Identify which cell holds the provided text, then report its [X, Y] central coordinate. 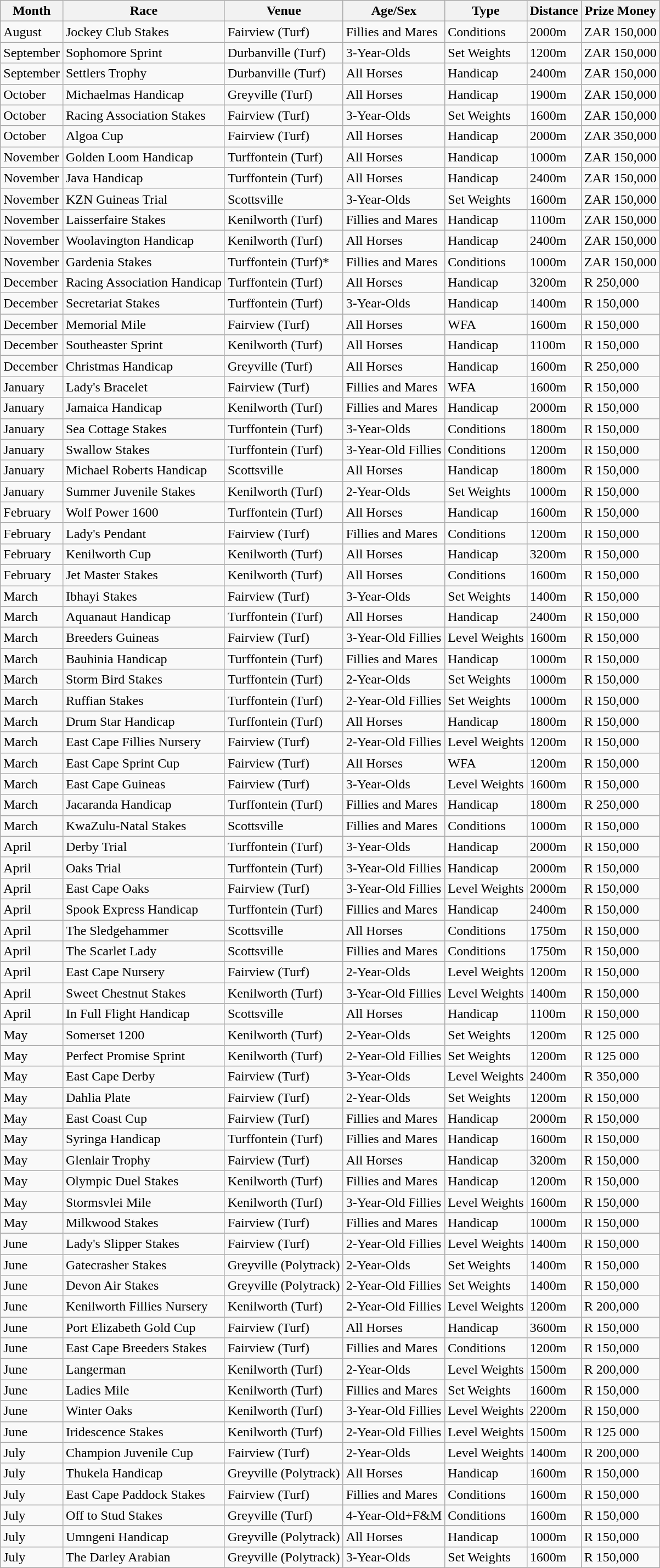
Laisserfaire Stakes [144, 220]
East Cape Guineas [144, 784]
Jacaranda Handicap [144, 805]
Christmas Handicap [144, 366]
Milkwood Stakes [144, 1223]
Olympic Duel Stakes [144, 1181]
Gardenia Stakes [144, 262]
Secretariat Stakes [144, 304]
KwaZulu-Natal Stakes [144, 826]
Distance [554, 11]
Turffontein (Turf)* [284, 262]
East Cape Paddock Stakes [144, 1494]
Racing Association Handicap [144, 283]
Kenilworth Cup [144, 554]
Drum Star Handicap [144, 721]
Aquanaut Handicap [144, 617]
Venue [284, 11]
Prize Money [620, 11]
Lady's Pendant [144, 533]
Off to Stud Stakes [144, 1515]
Thukela Handicap [144, 1474]
East Cape Sprint Cup [144, 763]
Stormsvlei Mile [144, 1202]
Kenilworth Fillies Nursery [144, 1307]
Michael Roberts Handicap [144, 471]
Woolavington Handicap [144, 240]
Ibhayi Stakes [144, 596]
Somerset 1200 [144, 1035]
Age/Sex [394, 11]
Ladies Mile [144, 1390]
Devon Air Stakes [144, 1286]
Jet Master Stakes [144, 575]
Lady's Bracelet [144, 387]
Iridescence Stakes [144, 1432]
Golden Loom Handicap [144, 157]
Syringa Handicap [144, 1139]
Champion Juvenile Cup [144, 1453]
Java Handicap [144, 178]
KZN Guineas Trial [144, 199]
Swallow Stakes [144, 450]
Breeders Guineas [144, 638]
ZAR 350,000 [620, 136]
R 350,000 [620, 1077]
Memorial Mile [144, 324]
Spook Express Handicap [144, 909]
Southeaster Sprint [144, 345]
East Cape Derby [144, 1077]
Ruffian Stakes [144, 701]
Bauhinia Handicap [144, 659]
Settlers Trophy [144, 74]
Storm Bird Stakes [144, 680]
Sweet Chestnut Stakes [144, 993]
The Darley Arabian [144, 1557]
Wolf Power 1600 [144, 512]
Algoa Cup [144, 136]
Racing Association Stakes [144, 115]
In Full Flight Handicap [144, 1014]
Winter Oaks [144, 1411]
4-Year-Old+F&M [394, 1515]
Jamaica Handicap [144, 408]
Race [144, 11]
August [32, 32]
Umngeni Handicap [144, 1536]
3600m [554, 1328]
Port Elizabeth Gold Cup [144, 1328]
Month [32, 11]
The Sledgehammer [144, 931]
Type [486, 11]
Gatecrasher Stakes [144, 1264]
East Coast Cup [144, 1118]
The Scarlet Lady [144, 951]
Oaks Trial [144, 867]
Lady's Slipper Stakes [144, 1244]
Langerman [144, 1369]
Michaelmas Handicap [144, 94]
East Cape Fillies Nursery [144, 742]
Perfect Promise Sprint [144, 1056]
Dahlia Plate [144, 1097]
2200m [554, 1411]
Glenlair Trophy [144, 1160]
Jockey Club Stakes [144, 32]
East Cape Breeders Stakes [144, 1348]
East Cape Oaks [144, 888]
East Cape Nursery [144, 972]
Sea Cottage Stakes [144, 429]
Summer Juvenile Stakes [144, 491]
Derby Trial [144, 847]
1900m [554, 94]
Sophomore Sprint [144, 53]
